Return [x, y] of the center of cell containing provided text 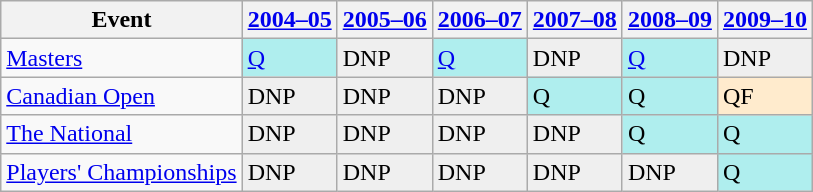
QF [764, 96]
2004–05 [290, 20]
2009–10 [764, 20]
The National [122, 134]
2008–09 [670, 20]
Event [122, 20]
Canadian Open [122, 96]
2006–07 [480, 20]
2005–06 [384, 20]
2007–08 [574, 20]
Masters [122, 58]
Players' Championships [122, 172]
